Provide the (x, y) coordinate of the cell's center where the given text is located.  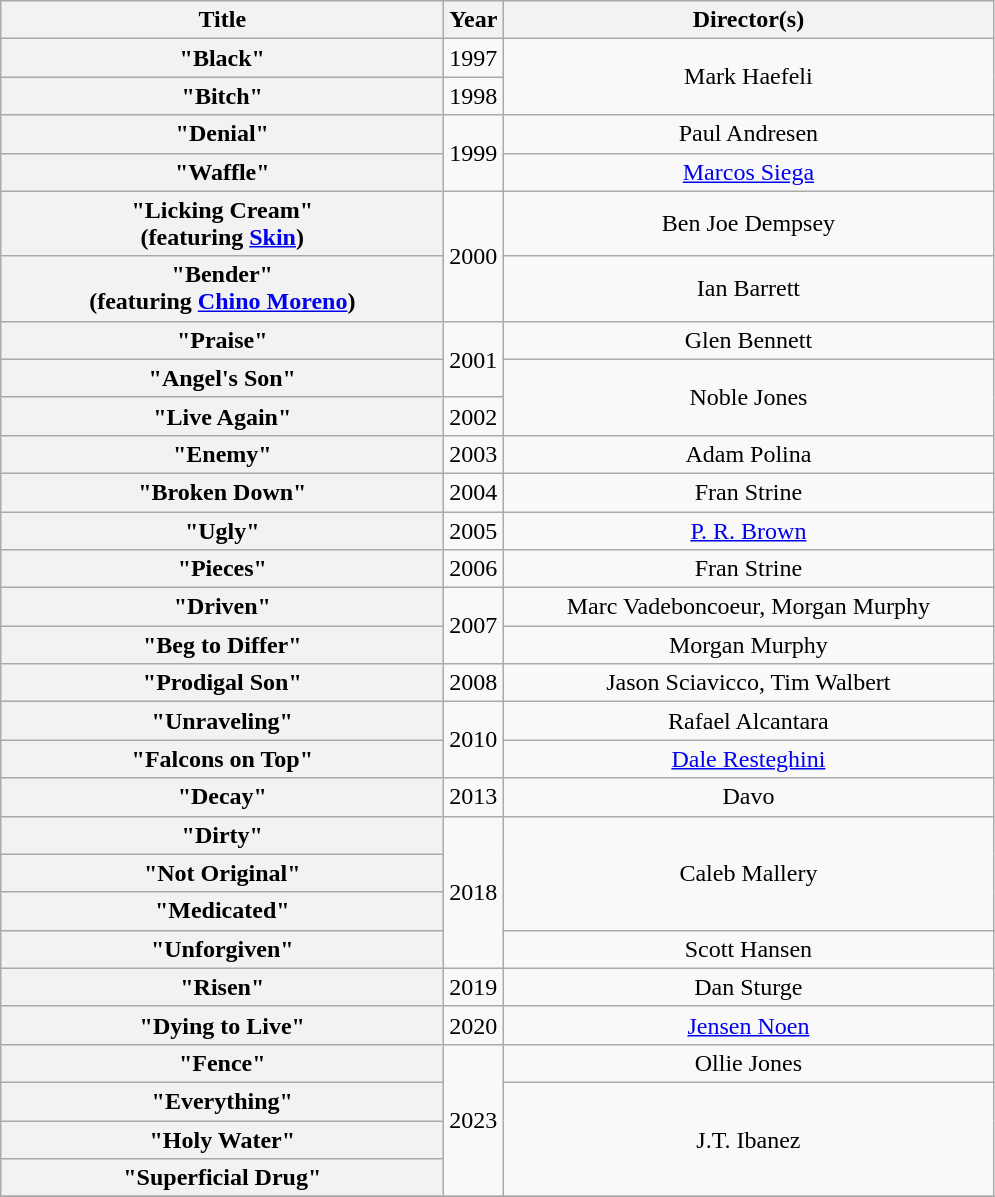
Mark Haefeli (748, 77)
Morgan Murphy (748, 645)
Caleb Mallery (748, 873)
Jason Sciavicco, Tim Walbert (748, 683)
"Broken Down" (222, 492)
1997 (474, 58)
Dale Resteghini (748, 759)
1999 (474, 153)
"Medicated" (222, 911)
Marc Vadeboncoeur, Morgan Murphy (748, 607)
Noble Jones (748, 397)
"Falcons on Top" (222, 759)
"Unraveling" (222, 721)
2019 (474, 987)
"Dying to Live" (222, 1025)
"Superficial Drug" (222, 1178)
Rafael Alcantara (748, 721)
"Praise" (222, 340)
"Unforgiven" (222, 949)
Paul Andresen (748, 134)
Glen Bennett (748, 340)
Adam Polina (748, 454)
2001 (474, 359)
"Holy Water" (222, 1139)
Scott Hansen (748, 949)
"Ugly" (222, 531)
Ben Joe Dempsey (748, 224)
Title (222, 20)
2004 (474, 492)
"Prodigal Son" (222, 683)
"Dirty" (222, 835)
"Live Again" (222, 416)
Ollie Jones (748, 1063)
"Bitch" (222, 96)
"Beg to Differ" (222, 645)
2002 (474, 416)
"Bender"(featuring Chino Moreno) (222, 288)
"Licking Cream"(featuring Skin) (222, 224)
"Waffle" (222, 172)
"Enemy" (222, 454)
"Everything" (222, 1101)
P. R. Brown (748, 531)
"Not Original" (222, 873)
2007 (474, 626)
"Black" (222, 58)
Jensen Noen (748, 1025)
"Risen" (222, 987)
Dan Sturge (748, 987)
2003 (474, 454)
"Pieces" (222, 569)
"Fence" (222, 1063)
2010 (474, 740)
2005 (474, 531)
"Driven" (222, 607)
2018 (474, 892)
"Decay" (222, 797)
J.T. Ibanez (748, 1139)
1998 (474, 96)
2000 (474, 256)
2013 (474, 797)
Davo (748, 797)
Director(s) (748, 20)
"Denial" (222, 134)
Marcos Siega (748, 172)
2008 (474, 683)
Ian Barrett (748, 288)
"Angel's Son" (222, 378)
2020 (474, 1025)
2006 (474, 569)
2023 (474, 1120)
Year (474, 20)
